Identify which cell holds the provided text, then report its [x, y] central coordinate. 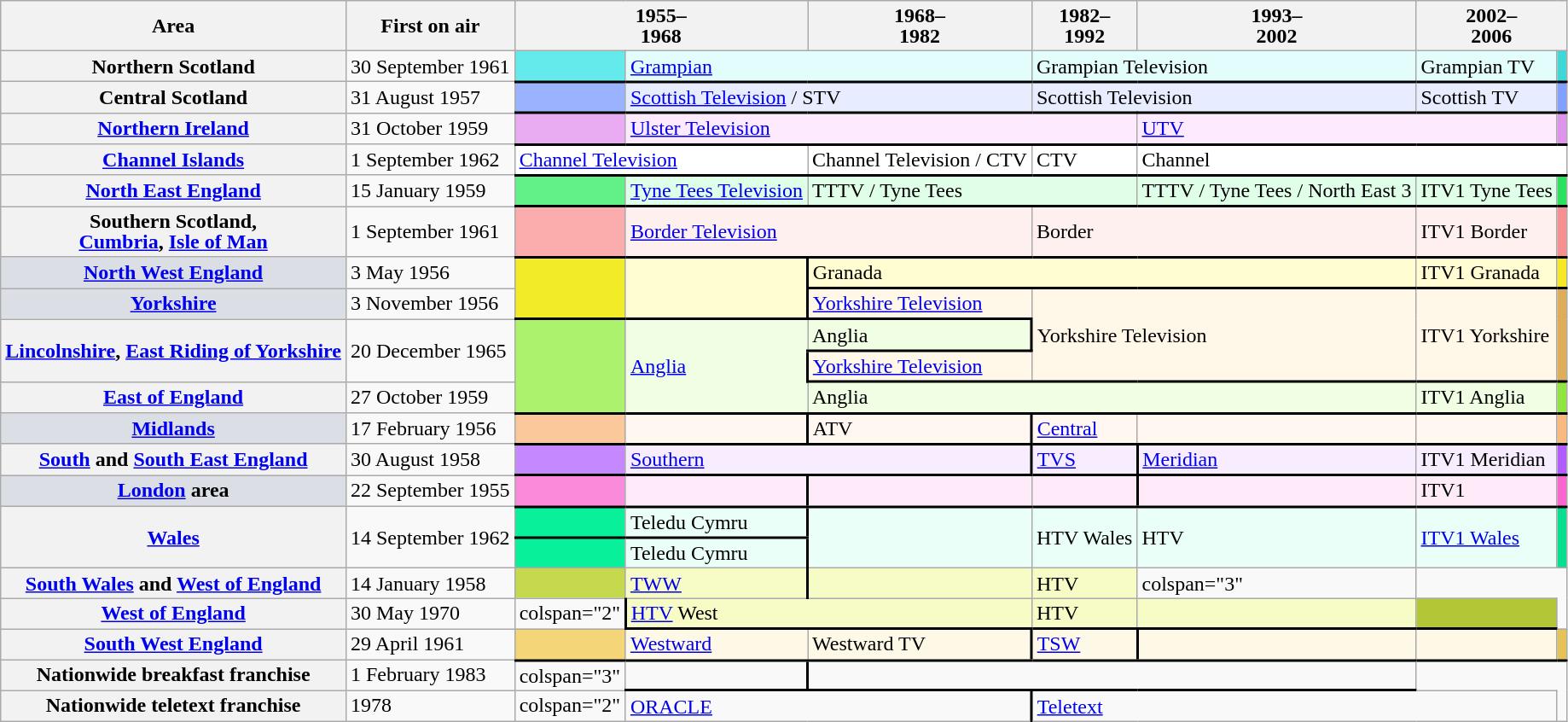
3 November 1956 [430, 304]
South West England [174, 645]
TVS [1084, 459]
Scottish TV [1486, 97]
1 September 1961 [430, 232]
Nationwide breakfast franchise [174, 675]
South and South East England [174, 459]
ITV1 Meridian [1486, 459]
ITV1 Granada [1486, 273]
Ulster Television [881, 128]
West of England [174, 614]
TTTV / Tyne Tees [972, 191]
Channel Islands [174, 160]
Yorkshire [174, 304]
1968–1982 [920, 26]
Grampian [828, 67]
31 October 1959 [430, 128]
ORACLE [828, 706]
2002–2006 [1491, 26]
Channel Television / CTV [920, 160]
CTV [1084, 160]
31 August 1957 [430, 97]
1982–1992 [1084, 26]
30 August 1958 [430, 459]
20 December 1965 [430, 350]
ITV1 Anglia [1486, 398]
Channel Television [660, 160]
UTV [1347, 128]
Tyne Tees Television [717, 191]
14 January 1958 [430, 584]
17 February 1956 [430, 428]
Channel [1352, 160]
Central [1084, 428]
Meridian [1276, 459]
HTV West [828, 614]
30 May 1970 [430, 614]
Scottish Television [1223, 97]
14 September 1962 [430, 537]
1 September 1962 [430, 160]
Border [1223, 232]
Northern Scotland [174, 67]
29 April 1961 [430, 645]
15 January 1959 [430, 191]
North West England [174, 273]
Southern Scotland,Cumbria, Isle of Man [174, 232]
North East England [174, 191]
Area [174, 26]
East of England [174, 398]
ITV1 [1486, 492]
London area [174, 492]
Westward TV [920, 645]
Nationwide teletext franchise [174, 706]
ITV1 Wales [1486, 537]
Granada [1111, 273]
Grampian TV [1486, 67]
27 October 1959 [430, 398]
Wales [174, 537]
Southern [828, 459]
Central Scotland [174, 97]
Border Television [828, 232]
ITV1 Yorkshire [1486, 335]
First on air [430, 26]
22 September 1955 [430, 492]
ITV1 Border [1486, 232]
Midlands [174, 428]
Westward [717, 645]
Teletext [1294, 706]
1955–1968 [660, 26]
Northern Ireland [174, 128]
1993–2002 [1276, 26]
ITV1 Tyne Tees [1486, 191]
Grampian Television [1223, 67]
TSW [1084, 645]
HTV Wales [1084, 537]
South Wales and West of England [174, 584]
1978 [430, 706]
3 May 1956 [430, 273]
ATV [920, 428]
TWW [717, 584]
Lincolnshire, East Riding of Yorkshire [174, 350]
30 September 1961 [430, 67]
TTTV / Tyne Tees / North East 3 [1276, 191]
Scottish Television / STV [828, 97]
1 February 1983 [430, 675]
